Determine the (X, Y) coordinate at the center of the cell enclosing the given text.  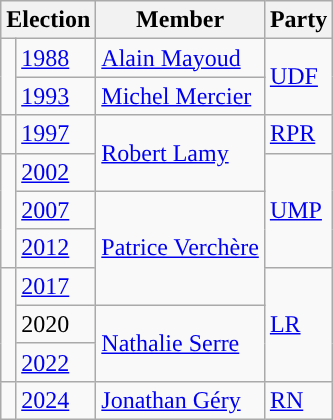
2020 (56, 324)
2012 (56, 248)
1993 (56, 96)
2017 (56, 286)
1997 (56, 134)
Alain Mayoud (180, 58)
2007 (56, 210)
Michel Mercier (180, 96)
Nathalie Serre (180, 343)
2024 (56, 400)
RN (298, 400)
RPR (298, 134)
LR (298, 324)
Patrice Verchère (180, 248)
1988 (56, 58)
UDF (298, 77)
UMP (298, 210)
Party (298, 20)
Election (48, 20)
Member (180, 20)
Jonathan Géry (180, 400)
2022 (56, 362)
Robert Lamy (180, 153)
2002 (56, 172)
